Output the [x, y] coordinate of the center of the cell containing the given text.  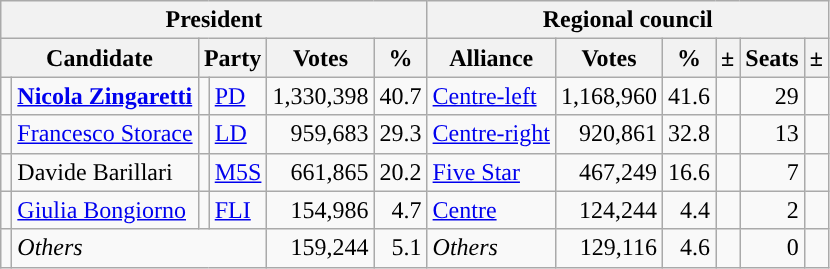
29.3 [400, 134]
4.7 [400, 210]
124,244 [608, 210]
467,249 [608, 172]
2 [772, 210]
Centre-right [491, 134]
Francesco Storace [105, 134]
13 [772, 134]
LD [238, 134]
0 [772, 248]
Nicola Zingaretti [105, 96]
20.2 [400, 172]
M5S [238, 172]
Davide Barillari [105, 172]
1,168,960 [608, 96]
FLI [238, 210]
7 [772, 172]
32.8 [690, 134]
Seats [772, 58]
Giulia Bongiorno [105, 210]
959,683 [320, 134]
129,116 [608, 248]
Centre [491, 210]
920,861 [608, 134]
PD [238, 96]
Centre-left [491, 96]
President [214, 20]
154,986 [320, 210]
40.7 [400, 96]
Five Star [491, 172]
16.6 [690, 172]
Alliance [491, 58]
Candidate [100, 58]
1,330,398 [320, 96]
Regional council [628, 20]
4.4 [690, 210]
29 [772, 96]
5.1 [400, 248]
661,865 [320, 172]
159,244 [320, 248]
41.6 [690, 96]
4.6 [690, 248]
Party [232, 58]
